Return the [x, y] coordinate for the center point of the cell that contains the specified text.  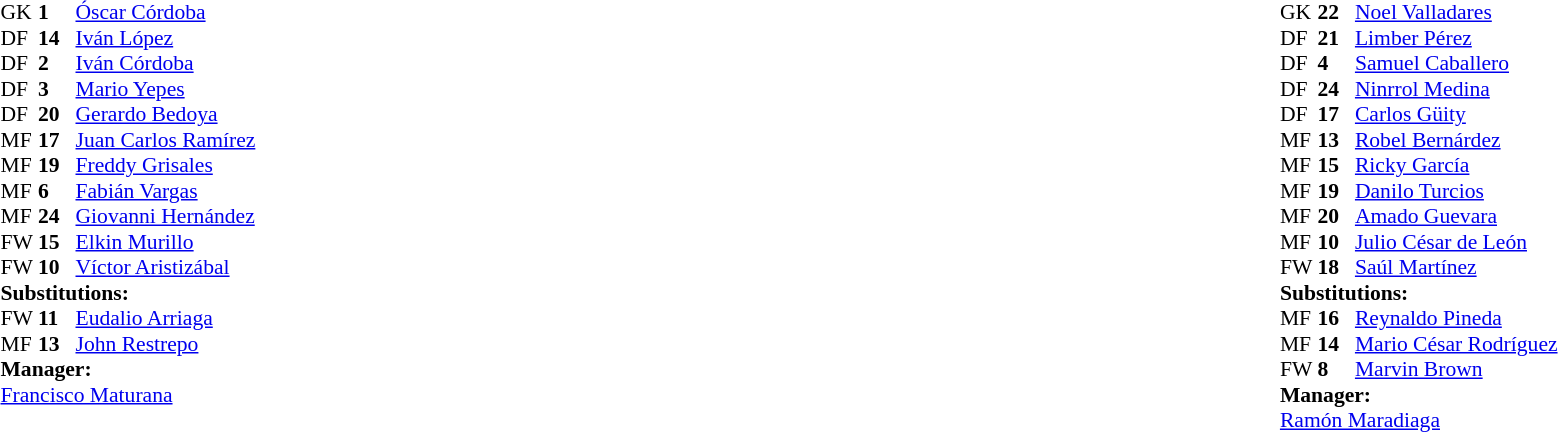
Elkin Murillo [168, 242]
21 [1336, 38]
Samuel Caballero [1456, 63]
Carlos Güity [1456, 115]
4 [1336, 63]
1 [57, 13]
11 [57, 319]
Saúl Martínez [1456, 267]
Mario César Rodríguez [1456, 344]
Mario Yepes [168, 89]
16 [1336, 319]
Danilo Turcios [1456, 191]
3 [57, 89]
8 [1336, 369]
Freddy Grisales [168, 165]
22 [1336, 13]
Marvin Brown [1456, 369]
Juan Carlos Ramírez [168, 140]
Iván López [168, 38]
Fabián Vargas [168, 191]
Óscar Córdoba [168, 13]
Limber Pérez [1456, 38]
Ricky García [1456, 165]
Gerardo Bedoya [168, 115]
Víctor Aristizábal [168, 267]
John Restrepo [168, 344]
Iván Córdoba [168, 63]
Eudalio Arriaga [168, 319]
Julio César de León [1456, 242]
Amado Guevara [1456, 217]
18 [1336, 267]
Reynaldo Pineda [1456, 319]
Ninrrol Medina [1456, 89]
Francisco Maturana [130, 395]
Noel Valladares [1456, 13]
Robel Bernárdez [1456, 140]
2 [57, 63]
Giovanni Hernández [168, 217]
6 [57, 191]
